Return [x, y] of the center of cell containing provided text 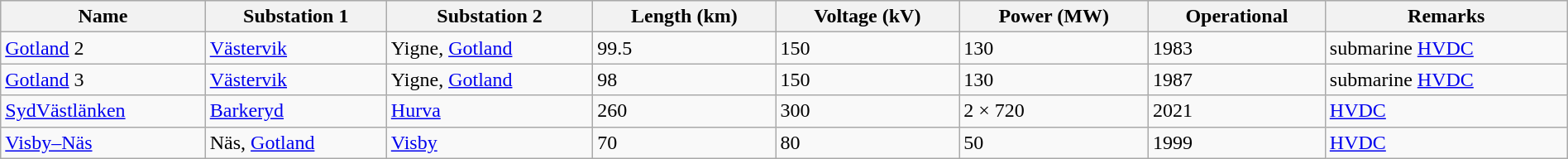
2 × 720 [1054, 111]
Barkeryd [296, 111]
2021 [1237, 111]
1987 [1237, 79]
260 [685, 111]
1999 [1237, 142]
Substation 1 [296, 17]
1983 [1237, 48]
Operational [1237, 17]
Length (km) [685, 17]
80 [868, 142]
Hurva [490, 111]
Gotland 2 [103, 48]
98 [685, 79]
Remarks [1446, 17]
70 [685, 142]
Name [103, 17]
Substation 2 [490, 17]
SydVästlänken [103, 111]
Visby [490, 142]
50 [1054, 142]
Power (MW) [1054, 17]
Näs, Gotland [296, 142]
99.5 [685, 48]
Visby–Näs [103, 142]
Voltage (kV) [868, 17]
Gotland 3 [103, 79]
300 [868, 111]
